Scan for the cell matching the given text and deliver its [x, y] coordinate at center. 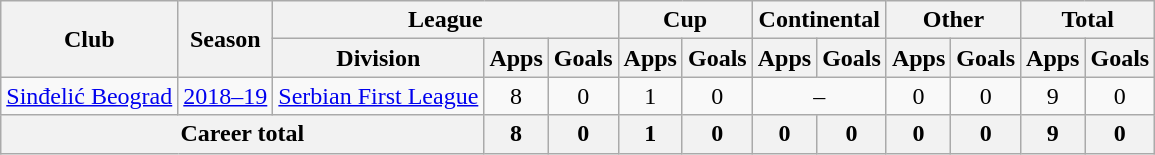
Cup [685, 20]
Total [1088, 20]
Division [378, 58]
Other [953, 20]
– [819, 96]
Continental [819, 20]
Serbian First League [378, 96]
League [446, 20]
Season [226, 39]
Sinđelić Beograd [90, 96]
Club [90, 39]
2018–19 [226, 96]
Career total [242, 134]
